Search for the cell housing the specified text and yield its (x, y) center coordinate. 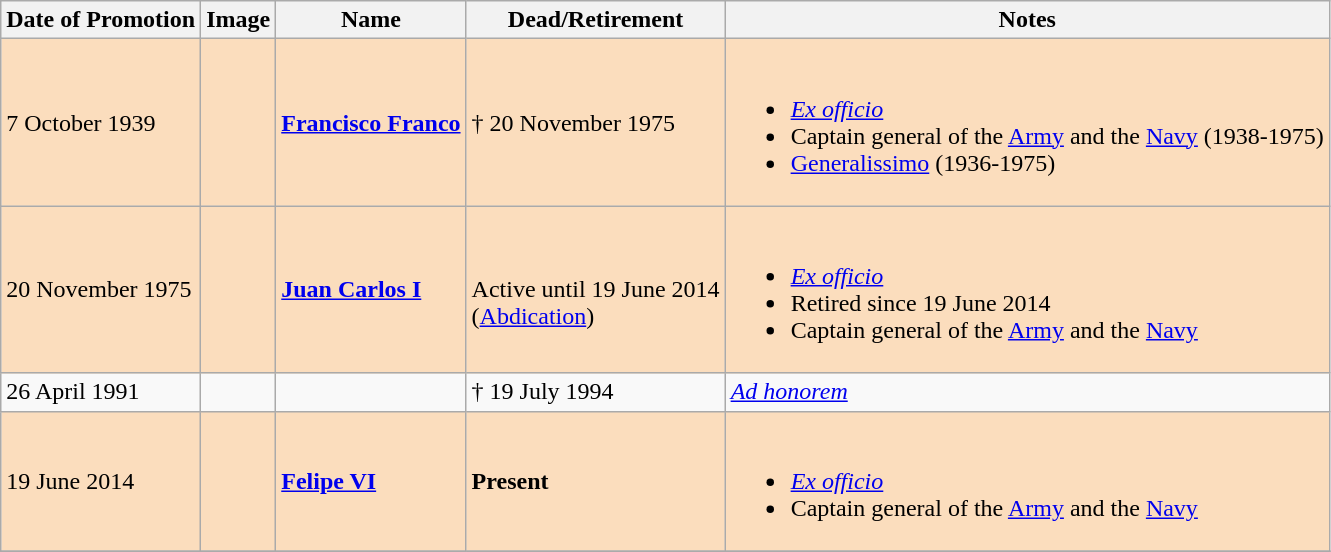
Notes (1027, 20)
Ex officioRetired since 19 June 2014Captain general of the Army and the Navy (1027, 290)
7 October 1939 (101, 122)
Active until 19 June 2014(Abdication) (596, 290)
† 19 July 1994 (596, 392)
Present (596, 481)
26 April 1991 (101, 392)
Ex officioCaptain general of the Army and the Navy (1027, 481)
Image (238, 20)
Juan Carlos I (371, 290)
Dead/Retirement (596, 20)
Felipe VI (371, 481)
Date of Promotion (101, 20)
Ex officioCaptain general of the Army and the Navy (1938-1975)Generalissimo (1936-1975) (1027, 122)
† 20 November 1975 (596, 122)
Francisco Franco (371, 122)
19 June 2014 (101, 481)
20 November 1975 (101, 290)
Ad honorem (1027, 392)
Name (371, 20)
